Scan for the cell matching the given text and deliver its [X, Y] coordinate at center. 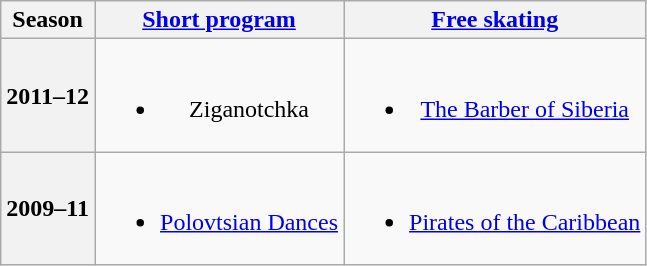
Free skating [495, 20]
2009–11 [48, 208]
Pirates of the Caribbean [495, 208]
The Barber of Siberia [495, 96]
2011–12 [48, 96]
Season [48, 20]
Ziganotchka [218, 96]
Polovtsian Dances [218, 208]
Short program [218, 20]
